Return [x, y] of the center of cell containing provided text 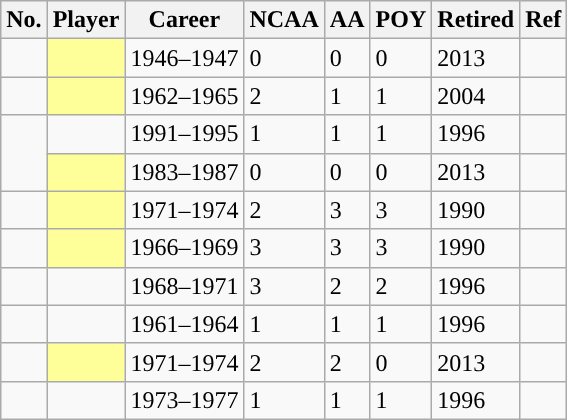
1968–1971 [184, 286]
Ref [544, 20]
1983–1987 [184, 172]
1991–1995 [184, 134]
1961–1964 [184, 324]
POY [401, 20]
Retired [476, 20]
1973–1977 [184, 400]
1946–1947 [184, 58]
1962–1965 [184, 96]
Player [86, 20]
2004 [476, 96]
AA [347, 20]
NCAA [284, 20]
Career [184, 20]
No. [24, 20]
1966–1969 [184, 248]
